From the cell containing the given text, extract its center point as [X, Y] coordinate. 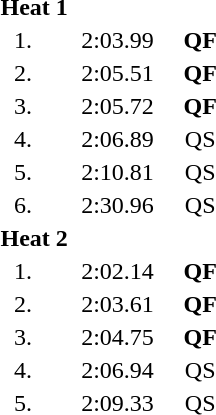
2:04.75 [118, 337]
2:06.89 [118, 139]
2:03.61 [118, 304]
2:05.51 [118, 73]
2:03.99 [118, 40]
2:02.14 [118, 271]
2:05.72 [118, 106]
2:30.96 [118, 205]
2:06.94 [118, 370]
2:10.81 [118, 172]
